Output the [x, y] coordinate of the center of the cell containing the given text.  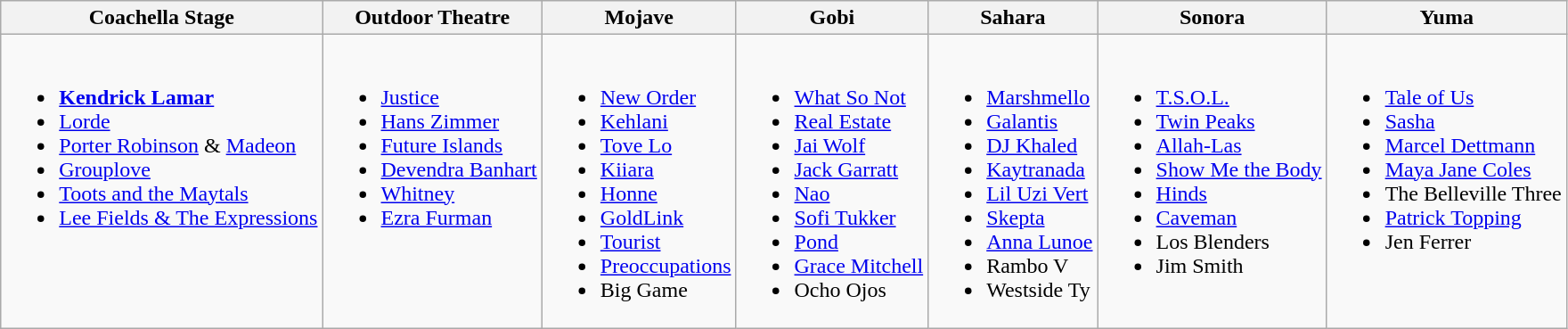
JusticeHans ZimmerFuture IslandsDevendra BanhartWhitneyEzra Furman [432, 182]
What So NotReal EstateJai WolfJack GarrattNaoSofi TukkerPondGrace MitchellOcho Ojos [832, 182]
MarshmelloGalantisDJ KhaledKaytranadaLil Uzi VertSkeptaAnna LunoeRambo VWestside Ty [1013, 182]
Yuma [1447, 18]
Mojave [639, 18]
Outdoor Theatre [432, 18]
Sonora [1212, 18]
Kendrick LamarLordePorter Robinson & MadeonGrouploveToots and the MaytalsLee Fields & The Expressions [162, 182]
Sahara [1013, 18]
New OrderKehlaniTove LoKiiaraHonneGoldLinkTouristPreoccupationsBig Game [639, 182]
Coachella Stage [162, 18]
Tale of UsSashaMarcel DettmannMaya Jane ColesThe Belleville ThreePatrick ToppingJen Ferrer [1447, 182]
Gobi [832, 18]
T.S.O.L.Twin PeaksAllah-LasShow Me the BodyHindsCavemanLos BlendersJim Smith [1212, 182]
